Identify which cell holds the provided text, then report its [x, y] central coordinate. 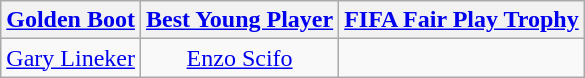
FIFA Fair Play Trophy [462, 20]
Gary Lineker [71, 58]
Best Young Player [240, 20]
Enzo Scifo [240, 58]
Golden Boot [71, 20]
